Detect which cell encompasses the target text, then output its (X, Y) center coordinate. 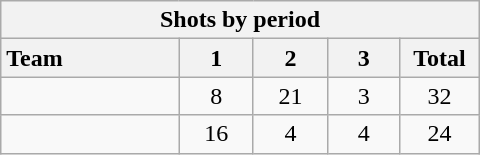
32 (440, 96)
21 (290, 96)
Total (440, 58)
24 (440, 134)
Shots by period (240, 20)
2 (290, 58)
16 (216, 134)
1 (216, 58)
Team (90, 58)
8 (216, 96)
